Capture the cell that displays the provided text and extract its (x, y) central coordinate. 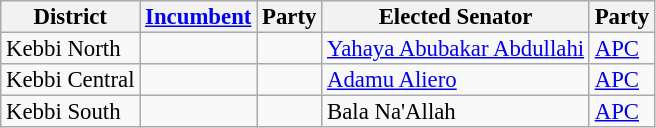
Yahaya Abubakar Abdullahi (456, 49)
Kebbi North (70, 49)
Adamu Aliero (456, 80)
District (70, 17)
Kebbi Central (70, 80)
Incumbent (198, 17)
Bala Na'Allah (456, 112)
Kebbi South (70, 112)
Elected Senator (456, 17)
